Determine the [x, y] coordinate at the center of the cell enclosing the given text.  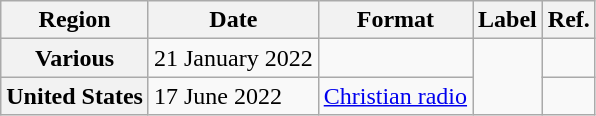
Label [508, 20]
17 June 2022 [233, 96]
21 January 2022 [233, 58]
Ref. [568, 20]
Various [75, 58]
Christian radio [395, 96]
Format [395, 20]
United States [75, 96]
Date [233, 20]
Region [75, 20]
